Pinpoint the cell where the given text exists, returning its [X, Y] midpoint coordinate. 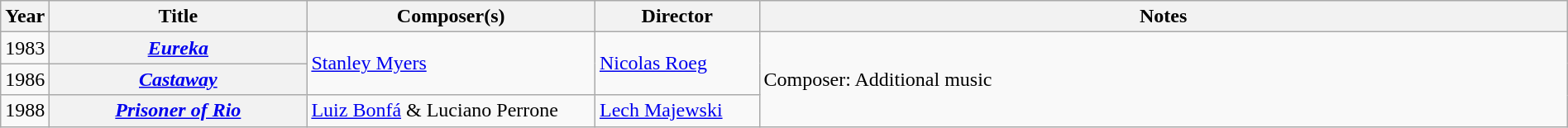
Prisoner of Rio [179, 111]
Castaway [179, 79]
1986 [25, 79]
Luiz Bonfá & Luciano Perrone [452, 111]
Director [676, 17]
Lech Majewski [676, 111]
Notes [1163, 17]
Title [179, 17]
1988 [25, 111]
Stanley Myers [452, 64]
Eureka [179, 48]
Composer(s) [452, 17]
1983 [25, 48]
Composer: Additional music [1163, 79]
Nicolas Roeg [676, 64]
Year [25, 17]
